For the text-containing cell, return its midpoint in (X, Y) coordinate format. 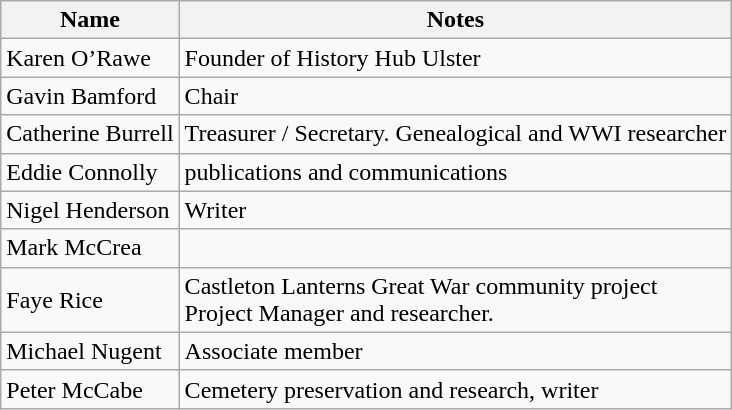
Chair (456, 96)
Writer (456, 210)
Faye Rice (90, 300)
Associate member (456, 351)
Gavin Bamford (90, 96)
Michael Nugent (90, 351)
Nigel Henderson (90, 210)
Castleton Lanterns Great War community projectProject Manager and researcher. (456, 300)
Notes (456, 20)
Name (90, 20)
Karen O’Rawe (90, 58)
Peter McCabe (90, 389)
Eddie Connolly (90, 172)
Cemetery preservation and research, writer (456, 389)
Founder of History Hub Ulster (456, 58)
publications and communications (456, 172)
Mark McCrea (90, 248)
Treasurer / Secretary. Genealogical and WWI researcher (456, 134)
Catherine Burrell (90, 134)
